Return (X, Y) of the center of cell containing provided text 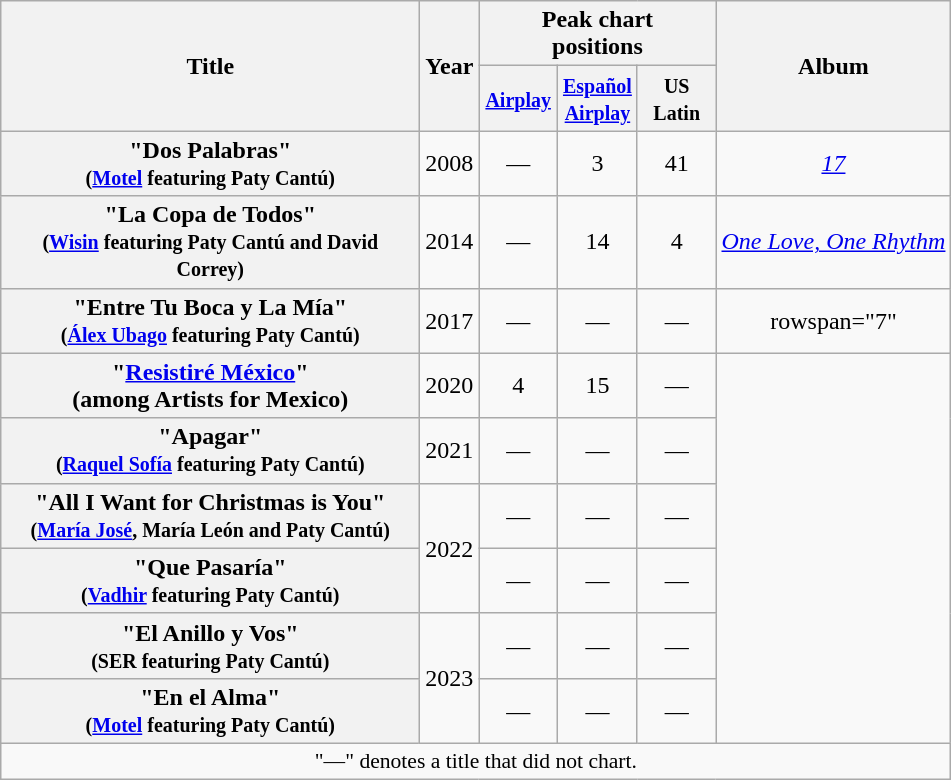
Title (210, 66)
rowspan="7" (834, 320)
"Resistiré México"(among Artists for Mexico) (210, 386)
14 (597, 242)
41 (676, 164)
"Entre Tu Boca y La Mía"(Álex Ubago featuring Paty Cantú) (210, 320)
"Dos Palabras"(Motel featuring Paty Cantú) (210, 164)
15 (597, 386)
Airplay (518, 98)
"En el Alma"(Motel featuring Paty Cantú) (210, 710)
Year (450, 66)
2008 (450, 164)
"Que Pasaría"(Vadhir featuring Paty Cantú) (210, 580)
"All I Want for Christmas is You"(María José, María León and Paty Cantú) (210, 516)
"La Copa de Todos"(Wisin featuring Paty Cantú and David Correy) (210, 242)
"—" denotes a title that did not chart. (476, 761)
Peak chartpositions (598, 34)
Album (834, 66)
2020 (450, 386)
"Apagar"(Raquel Sofía featuring Paty Cantú) (210, 450)
"El Anillo y Vos"(SER featuring Paty Cantú) (210, 646)
One Love, One Rhythm (834, 242)
2023 (450, 678)
2021 (450, 450)
2014 (450, 242)
2017 (450, 320)
USLatin (676, 98)
EspañolAirplay (597, 98)
17 (834, 164)
3 (597, 164)
2022 (450, 548)
